Detect which cell encompasses the target text, then output its (x, y) center coordinate. 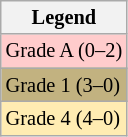
Grade 1 (3–0) (64, 85)
Grade A (0–2) (64, 51)
Legend (64, 17)
Grade 4 (4–0) (64, 118)
